Capture the cell that displays the provided text and extract its [X, Y] central coordinate. 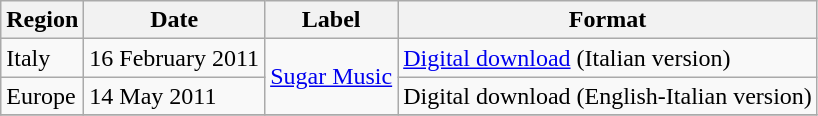
Label [332, 20]
Europe [42, 96]
Date [174, 20]
16 February 2011 [174, 58]
Format [608, 20]
Digital download (English-Italian version) [608, 96]
Digital download (Italian version) [608, 58]
Sugar Music [332, 77]
14 May 2011 [174, 96]
Region [42, 20]
Italy [42, 58]
